Determine the (x, y) coordinate at the center of the cell enclosing the given text.  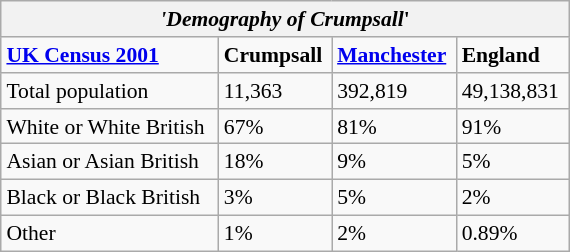
'Demography of Crumpsall' (284, 19)
49,138,831 (513, 91)
UK Census 2001 (110, 55)
England (513, 55)
392,819 (394, 91)
11,363 (276, 91)
9% (394, 162)
67% (276, 126)
0.89% (513, 233)
Crumpsall (276, 55)
Total population (110, 91)
Black or Black British (110, 197)
1% (276, 233)
White or White British (110, 126)
Other (110, 233)
Asian or Asian British (110, 162)
18% (276, 162)
3% (276, 197)
81% (394, 126)
91% (513, 126)
Manchester (394, 55)
